Search for the cell housing the specified text and yield its (X, Y) center coordinate. 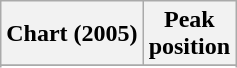
Peakposition (189, 34)
Chart (2005) (72, 34)
